Output the [X, Y] coordinate of the center of the cell containing the given text.  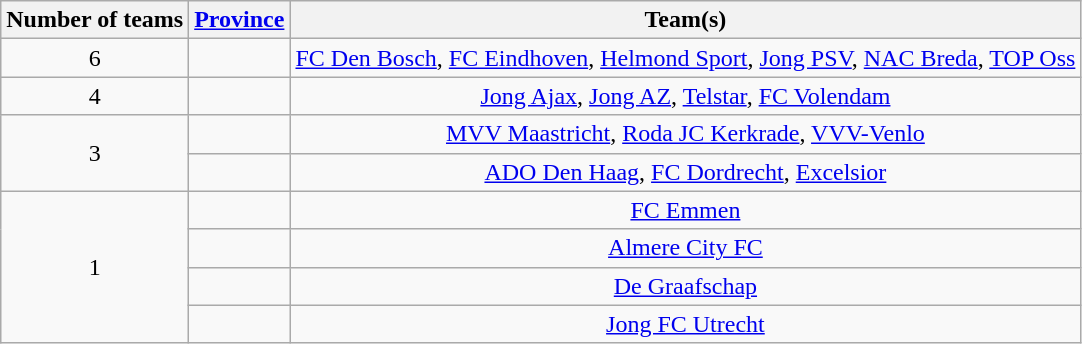
MVV Maastricht, Roda JC Kerkrade, VVV-Venlo [686, 134]
ADO Den Haag, FC Dordrecht, Excelsior [686, 172]
Team(s) [686, 20]
Almere City FC [686, 248]
FC Emmen [686, 210]
Jong Ajax, Jong AZ, Telstar, FC Volendam [686, 96]
1 [95, 267]
De Graafschap [686, 286]
Province [240, 20]
6 [95, 58]
Number of teams [95, 20]
3 [95, 153]
Jong FC Utrecht [686, 324]
FC Den Bosch, FC Eindhoven, Helmond Sport, Jong PSV, NAC Breda, TOP Oss [686, 58]
4 [95, 96]
